Output the (X, Y) coordinate of the center of the cell containing the given text.  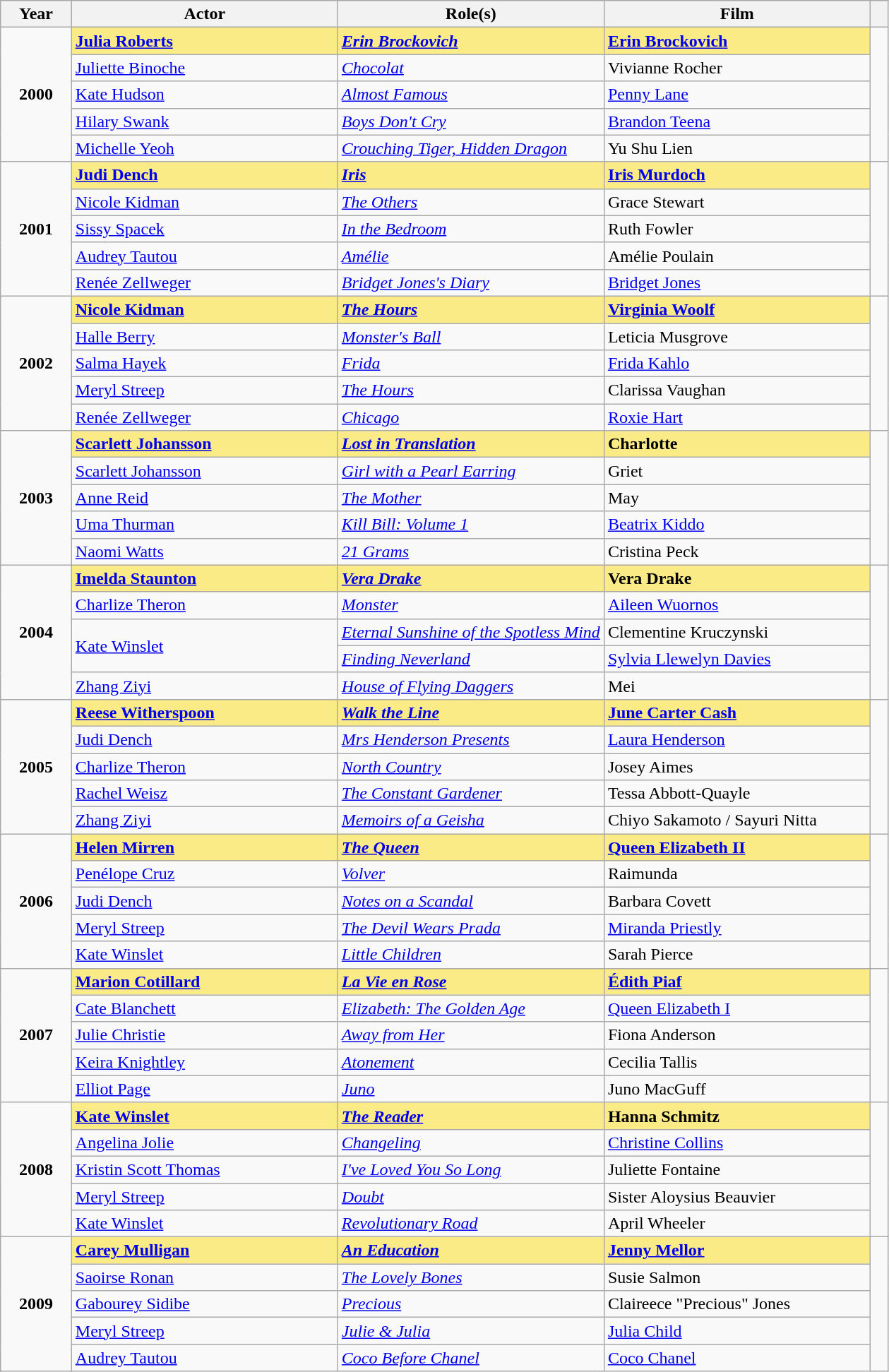
April Wheeler (737, 1224)
Mrs Henderson Presents (470, 739)
The Others (470, 202)
Queen Elizabeth I (737, 1008)
Angelina Jolie (205, 1143)
Cristina Peck (737, 551)
June Carter Cash (737, 712)
The Reader (470, 1116)
Vivianne Rocher (737, 68)
Coco Chanel (737, 1358)
Gabourey Sidibe (205, 1304)
Yu Shu Lien (737, 148)
Keira Knightley (205, 1062)
Sarah Pierce (737, 955)
Bridget Jones's Diary (470, 282)
Juliette Binoche (205, 68)
Frida (470, 364)
Away from Her (470, 1035)
Michelle Yeoh (205, 148)
2009 (37, 1304)
Penélope Cruz (205, 874)
Hilary Swank (205, 121)
May (737, 498)
Eternal Sunshine of the Spotless Mind (470, 632)
2006 (37, 901)
Almost Famous (470, 95)
Cecilia Tallis (737, 1062)
Beatrix Kiddo (737, 525)
Charlotte (737, 444)
Revolutionary Road (470, 1224)
Memoirs of a Geisha (470, 821)
Griet (737, 471)
The Queen (470, 847)
Precious (470, 1304)
2000 (37, 95)
Amélie (470, 256)
Finding Neverland (470, 659)
Coco Before Chanel (470, 1358)
North Country (470, 766)
Juliette Fontaine (737, 1169)
Roxie Hart (737, 417)
Jenny Mellor (737, 1251)
21 Grams (470, 551)
Virginia Woolf (737, 309)
Anne Reid (205, 498)
Little Children (470, 955)
Christine Collins (737, 1143)
Kill Bill: Volume 1 (470, 525)
Penny Lane (737, 95)
Salma Hayek (205, 364)
Susie Salmon (737, 1277)
Sylvia Llewelyn Davies (737, 659)
Hanna Schmitz (737, 1116)
2008 (37, 1169)
Clarissa Vaughan (737, 390)
Changeling (470, 1143)
Notes on a Scandal (470, 901)
Atonement (470, 1062)
2005 (37, 766)
Fiona Anderson (737, 1035)
Year (37, 14)
La Vie en Rose (470, 982)
2007 (37, 1035)
Kristin Scott Thomas (205, 1169)
2004 (37, 632)
The Constant Gardener (470, 794)
Cate Blanchett (205, 1008)
Carey Mulligan (205, 1251)
Rachel Weisz (205, 794)
Tessa Abbott-Quayle (737, 794)
Julie Christie (205, 1035)
The Mother (470, 498)
Helen Mirren (205, 847)
Doubt (470, 1197)
Monster's Ball (470, 337)
Claireece "Precious" Jones (737, 1304)
Chocolat (470, 68)
Ruth Fowler (737, 229)
2002 (37, 363)
Actor (205, 14)
Marion Cotillard (205, 982)
Grace Stewart (737, 202)
Lost in Translation (470, 444)
Bridget Jones (737, 282)
Aileen Wuornos (737, 605)
Barbara Covett (737, 901)
Uma Thurman (205, 525)
Clementine Kruczynski (737, 632)
Elliot Page (205, 1089)
Role(s) (470, 14)
Frida Kahlo (737, 364)
Juno MacGuff (737, 1089)
Iris Murdoch (737, 175)
Julia Child (737, 1331)
Queen Elizabeth II (737, 847)
Saoirse Ronan (205, 1277)
Sister Aloysius Beauvier (737, 1197)
2001 (37, 229)
Sissy Spacek (205, 229)
Julie & Julia (470, 1331)
Miranda Priestly (737, 928)
Imelda Staunton (205, 578)
The Lovely Bones (470, 1277)
Girl with a Pearl Earring (470, 471)
Kate Hudson (205, 95)
House of Flying Daggers (470, 686)
Julia Roberts (205, 41)
Leticia Musgrove (737, 337)
Laura Henderson (737, 739)
Iris (470, 175)
The Devil Wears Prada (470, 928)
Raimunda (737, 874)
Reese Witherspoon (205, 712)
Josey Aimes (737, 766)
An Education (470, 1251)
Monster (470, 605)
Chicago (470, 417)
Chiyo Sakamoto / Sayuri Nitta (737, 821)
Volver (470, 874)
Elizabeth: The Golden Age (470, 1008)
I've Loved You So Long (470, 1169)
2003 (37, 498)
Halle Berry (205, 337)
Brandon Teena (737, 121)
Mei (737, 686)
In the Bedroom (470, 229)
Naomi Watts (205, 551)
Walk the Line (470, 712)
Crouching Tiger, Hidden Dragon (470, 148)
Boys Don't Cry (470, 121)
Édith Piaf (737, 982)
Juno (470, 1089)
Amélie Poulain (737, 256)
Film (737, 14)
